Extract the (x, y) coordinate from the center of the cell holding the provided text.  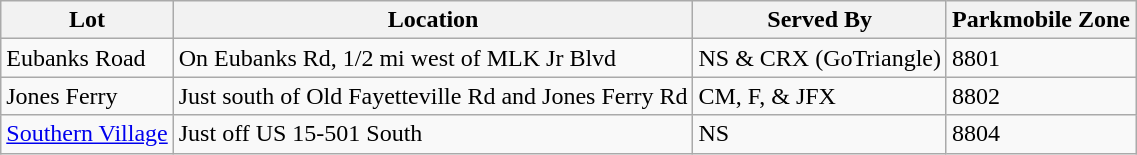
CM, F, & JFX (820, 96)
Just south of Old Fayetteville Rd and Jones Ferry Rd (433, 96)
Location (433, 20)
Served By (820, 20)
Southern Village (87, 134)
Parkmobile Zone (1040, 20)
Lot (87, 20)
8804 (1040, 134)
8802 (1040, 96)
8801 (1040, 58)
Just off US 15-501 South (433, 134)
Jones Ferry (87, 96)
NS (820, 134)
Eubanks Road (87, 58)
On Eubanks Rd, 1/2 mi west of MLK Jr Blvd (433, 58)
NS & CRX (GoTriangle) (820, 58)
